Output the (x, y) coordinate of the center of the cell containing the given text.  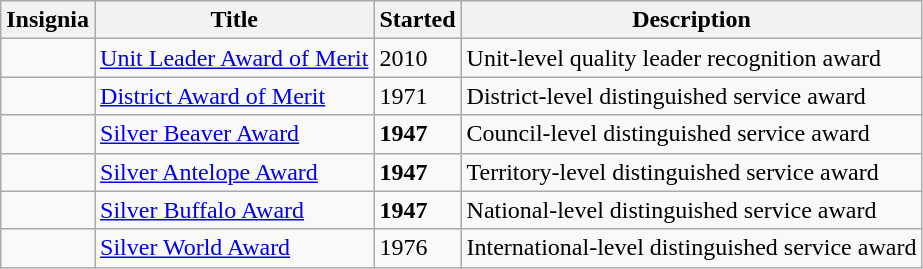
Silver World Award (234, 248)
1971 (418, 96)
Silver Buffalo Award (234, 210)
Started (418, 20)
Council-level distinguished service award (692, 134)
Description (692, 20)
1976 (418, 248)
Unit Leader Award of Merit (234, 58)
Insignia (48, 20)
Silver Antelope Award (234, 172)
Title (234, 20)
International-level distinguished service award (692, 248)
Silver Beaver Award (234, 134)
District Award of Merit (234, 96)
National-level distinguished service award (692, 210)
2010 (418, 58)
Territory-level distinguished service award (692, 172)
Unit-level quality leader recognition award (692, 58)
District-level distinguished service award (692, 96)
